From the cell containing the given text, extract its center point as (x, y) coordinate. 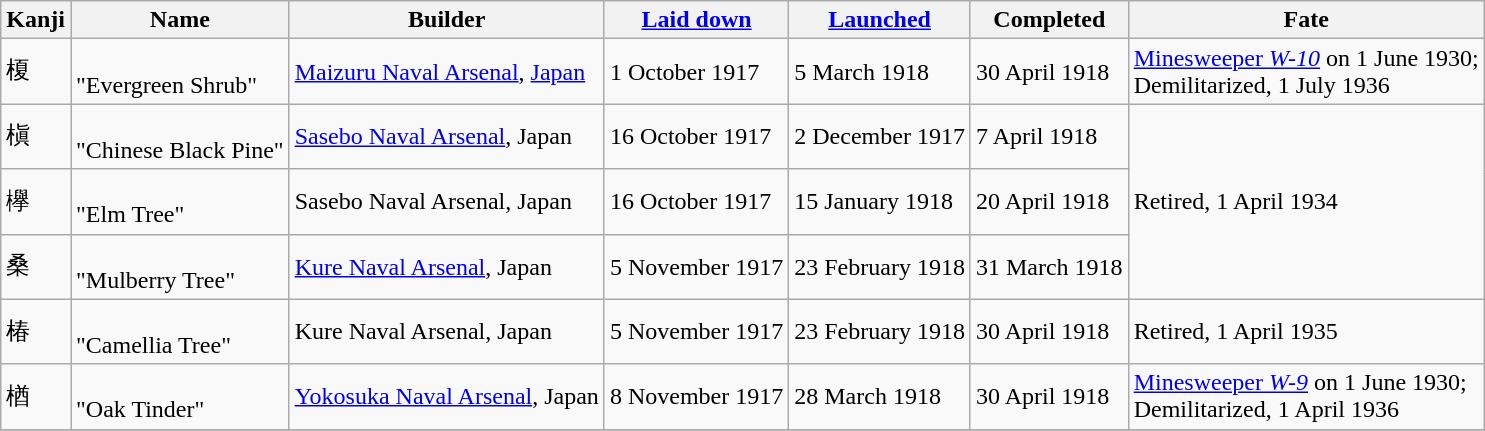
8 November 1917 (696, 396)
Fate (1306, 20)
"Camellia Tree" (180, 332)
Yokosuka Naval Arsenal, Japan (446, 396)
7 April 1918 (1049, 136)
Retired, 1 April 1934 (1306, 202)
"Evergreen Shrub" (180, 72)
5 March 1918 (880, 72)
15 January 1918 (880, 202)
桑 (36, 266)
Minesweeper W-10 on 1 June 1930; Demilitarized, 1 July 1936 (1306, 72)
2 December 1917 (880, 136)
Retired, 1 April 1935 (1306, 332)
"Elm Tree" (180, 202)
"Chinese Black Pine" (180, 136)
Launched (880, 20)
Name (180, 20)
楢 (36, 396)
椿 (36, 332)
Laid down (696, 20)
槇 (36, 136)
"Oak Tinder" (180, 396)
20 April 1918 (1049, 202)
31 March 1918 (1049, 266)
1 October 1917 (696, 72)
28 March 1918 (880, 396)
榎 (36, 72)
Kanji (36, 20)
Builder (446, 20)
"Mulberry Tree" (180, 266)
欅 (36, 202)
Maizuru Naval Arsenal, Japan (446, 72)
Minesweeper W-9 on 1 June 1930; Demilitarized, 1 April 1936 (1306, 396)
Completed (1049, 20)
